Find where the given text appears and provide that cell's center as [X, Y] coordinate. 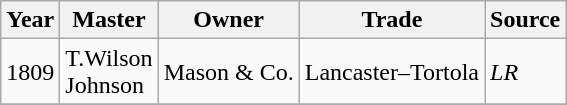
Trade [392, 20]
Source [524, 20]
Master [109, 20]
Mason & Co. [228, 72]
Year [30, 20]
Lancaster–Tortola [392, 72]
Owner [228, 20]
T.WilsonJohnson [109, 72]
LR [524, 72]
1809 [30, 72]
